For the text-containing cell, return its midpoint in (x, y) coordinate format. 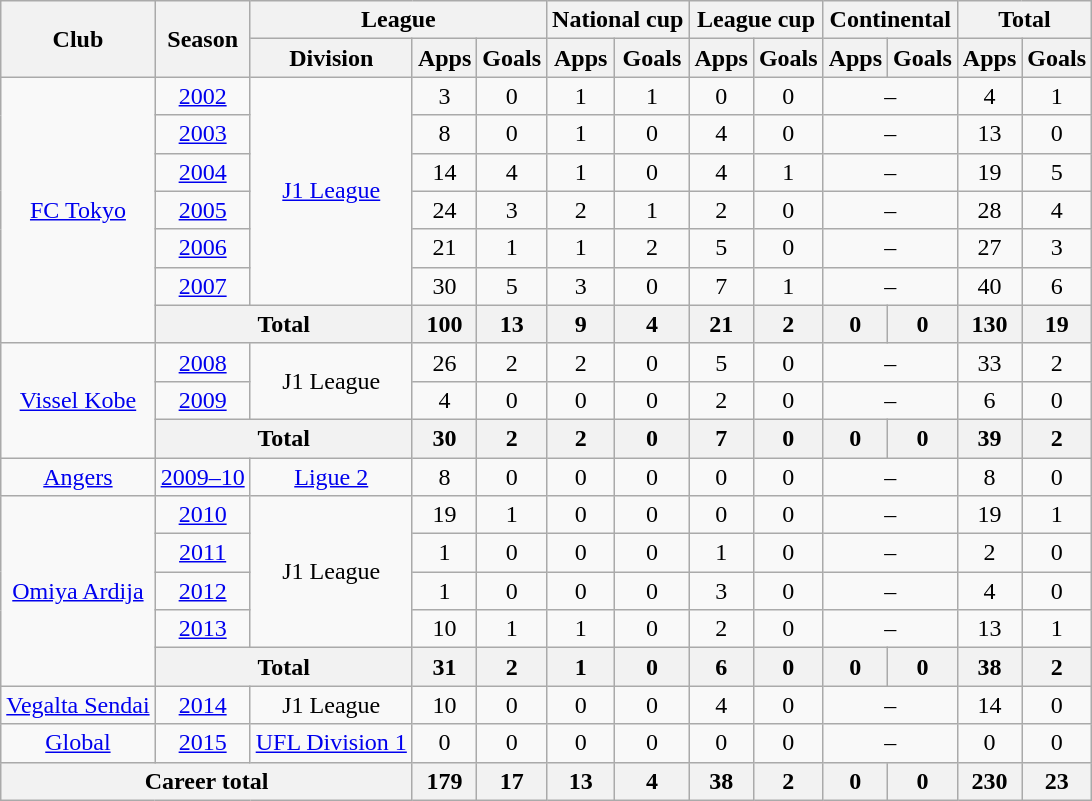
Career total (207, 781)
2014 (202, 705)
National cup (618, 20)
31 (444, 667)
2013 (202, 629)
2011 (202, 553)
Omiya Ardija (78, 591)
League (398, 20)
2009 (202, 400)
Club (78, 39)
Division (331, 58)
2009–10 (202, 477)
Angers (78, 477)
2003 (202, 134)
39 (989, 438)
2005 (202, 210)
2012 (202, 591)
Vissel Kobe (78, 400)
2008 (202, 362)
Vegalta Sendai (78, 705)
Ligue 2 (331, 477)
League cup (756, 20)
26 (444, 362)
40 (989, 286)
9 (581, 324)
Global (78, 743)
130 (989, 324)
Continental (890, 20)
23 (1057, 781)
33 (989, 362)
230 (989, 781)
27 (989, 248)
2004 (202, 172)
UFL Division 1 (331, 743)
24 (444, 210)
179 (444, 781)
100 (444, 324)
17 (512, 781)
2002 (202, 96)
28 (989, 210)
2015 (202, 743)
2010 (202, 515)
Season (202, 39)
2006 (202, 248)
FC Tokyo (78, 210)
2007 (202, 286)
